Pinpoint the cell where the given text exists, returning its (X, Y) midpoint coordinate. 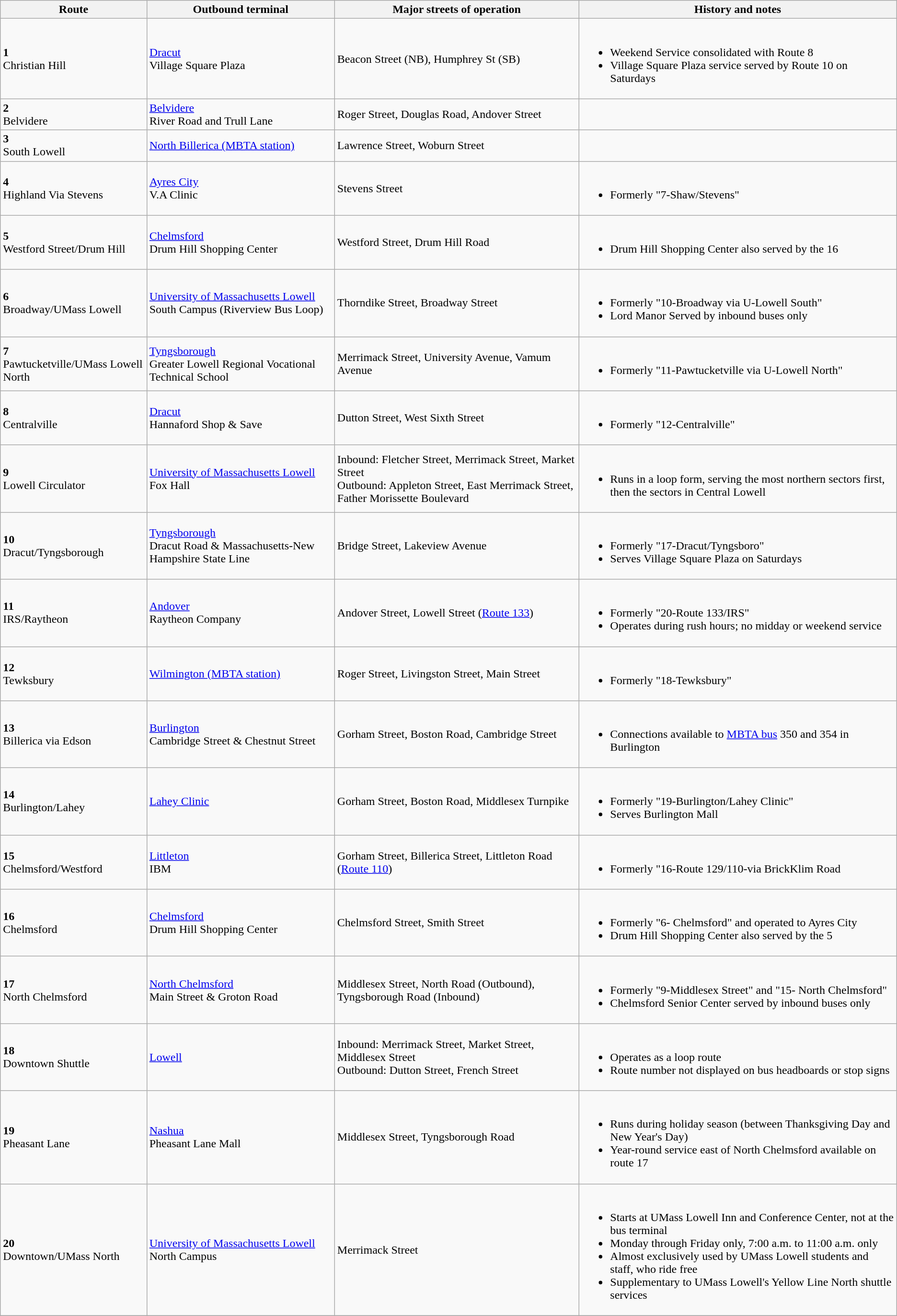
Formerly "18-Tewksbury" (738, 673)
Runs during holiday season (between Thanksgiving Day and New Year's Day)Year-round service east of North Chelmsford available on route 17 (738, 1137)
University of Massachusetts LowellFox Hall (241, 478)
Tyngsborough Greater Lowell Regional Vocational Technical School (241, 363)
11IRS/Raytheon (74, 613)
20Downtown/UMass North (74, 1249)
Inbound: Merrimack Street, Market Street, Middlesex StreetOutbound: Dutton Street, French Street (456, 1057)
Operates as a loop routeRoute number not displayed on bus headboards or stop signs (738, 1057)
University of Massachusetts Lowell South Campus (Riverview Bus Loop) (241, 303)
Formerly "19-Burlington/Lahey Clinic"Serves Burlington Mall (738, 802)
Bridge Street, Lakeview Avenue (456, 546)
Tyngsborough Dracut Road & Massachusetts-New Hampshire State Line (241, 546)
Major streets of operation (456, 10)
Ayres City V.A Clinic (241, 188)
8Centralville (74, 418)
Dutton Street, West Sixth Street (456, 418)
13Billerica via Edson (74, 734)
Dracut Hannaford Shop & Save (241, 418)
Formerly "16-Route 129/110-via BrickKlim Road (738, 862)
4Highland Via Stevens (74, 188)
Westford Street, Drum Hill Road (456, 243)
16Chelmsford (74, 923)
Connections available to MBTA bus 350 and 354 in Burlington (738, 734)
9Lowell Circulator (74, 478)
19Pheasant Lane (74, 1137)
3South Lowell (74, 146)
Wilmington (MBTA station) (241, 673)
Beacon Street (NB), Humphrey St (SB) (456, 58)
Stevens Street (456, 188)
Drum Hill Shopping Center also served by the 16 (738, 243)
Lowell (241, 1057)
10Dracut/Tyngsborough (74, 546)
Andover Raytheon Company (241, 613)
Dracut Village Square Plaza (241, 58)
2Belvidere (74, 114)
Merrimack Street, University Avenue, Vamum Avenue (456, 363)
14Burlington/Lahey (74, 802)
Formerly "11-Pawtucketville via U-Lowell North" (738, 363)
North Billerica (MBTA station) (241, 146)
Lawrence Street, Woburn Street (456, 146)
Inbound: Fletcher Street, Merrimack Street, Market Street Outbound: Appleton Street, East Merrimack Street, Father Morissette Boulevard (456, 478)
Weekend Service consolidated with Route 8Village Square Plaza service served by Route 10 on Saturdays (738, 58)
Formerly "10-Broadway via U-Lowell South"Lord Manor Served by inbound buses only (738, 303)
History and notes (738, 10)
Belvidere River Road and Trull Lane (241, 114)
Gorham Street, Boston Road, Cambridge Street (456, 734)
Nashua Pheasant Lane Mall (241, 1137)
Formerly "20-Route 133/IRS"Operates during rush hours; no midday or weekend service (738, 613)
12Tewksbury (74, 673)
Andover Street, Lowell Street (Route 133) (456, 613)
Merrimack Street (456, 1249)
Gorham Street, Boston Road, Middlesex Turnpike (456, 802)
Roger Street, Livingston Street, Main Street (456, 673)
Runs in a loop form, serving the most northern sectors first, then the sectors in Central Lowell (738, 478)
Gorham Street, Billerica Street, Littleton Road (Route 110) (456, 862)
Middlesex Street, Tyngsborough Road (456, 1137)
Formerly "12-Centralville" (738, 418)
Thorndike Street, Broadway Street (456, 303)
Lahey Clinic (241, 802)
Formerly "17-Dracut/Tyngsboro"Serves Village Square Plaza on Saturdays (738, 546)
Formerly "6- Chelmsford" and operated to Ayres CityDrum Hill Shopping Center also served by the 5 (738, 923)
Middlesex Street, North Road (Outbound), Tyngsborough Road (Inbound) (456, 990)
17North Chelmsford (74, 990)
University of Massachusetts Lowell North Campus (241, 1249)
7Pawtucketville/UMass Lowell North (74, 363)
Formerly "7-Shaw/Stevens" (738, 188)
Roger Street, Douglas Road, Andover Street (456, 114)
1Christian Hill (74, 58)
Chelmsford Street, Smith Street (456, 923)
15Chelmsford/Westford (74, 862)
Outbound terminal (241, 10)
5Westford Street/Drum Hill (74, 243)
Route (74, 10)
Formerly "9-Middlesex Street" and "15- North Chelmsford"Chelmsford Senior Center served by inbound buses only (738, 990)
BurlingtonCambridge Street & Chestnut Street (241, 734)
6Broadway/UMass Lowell (74, 303)
Littleton IBM (241, 862)
North Chelmsford Main Street & Groton Road (241, 990)
18Downtown Shuttle (74, 1057)
